Pinpoint the cell where the given text exists, returning its (x, y) midpoint coordinate. 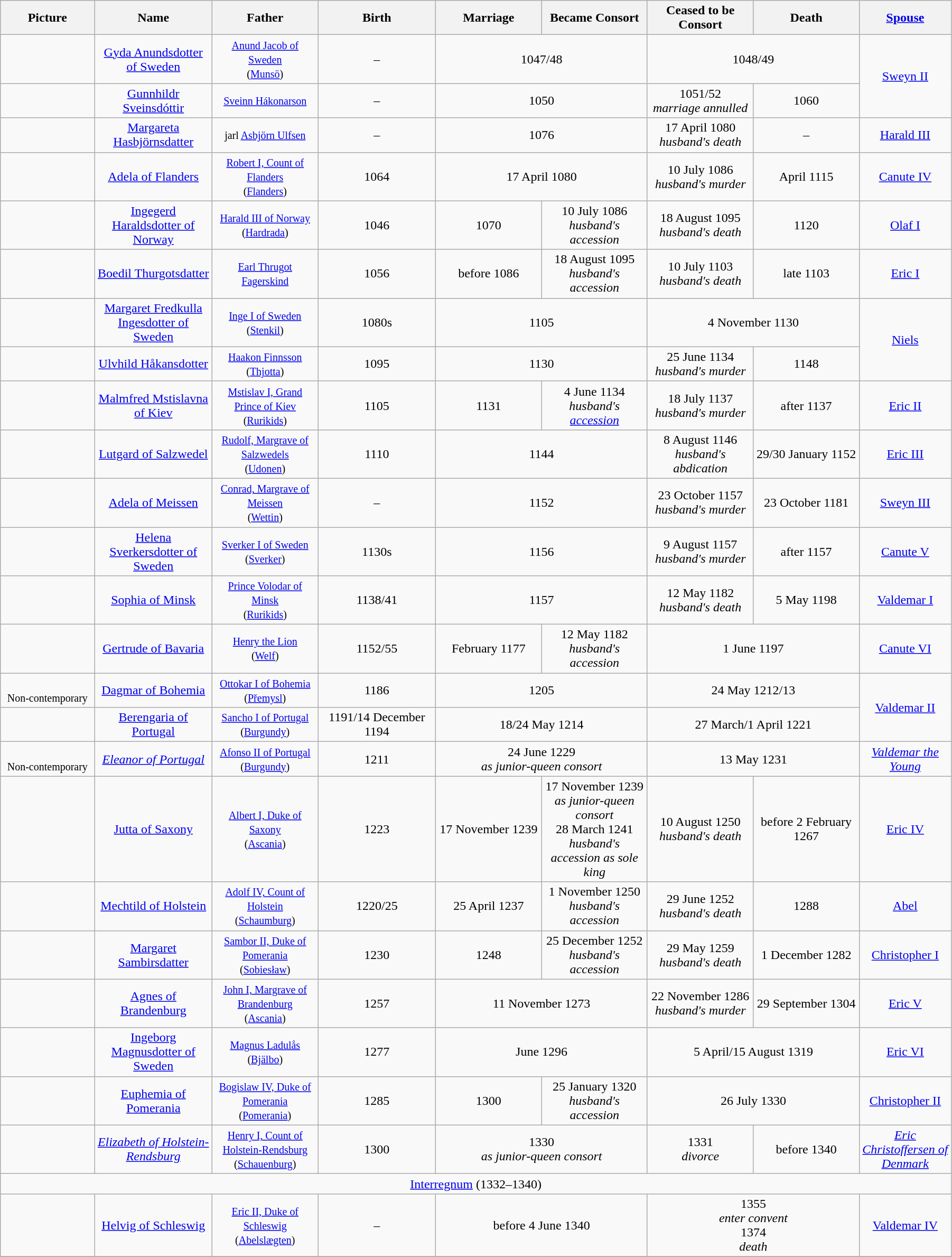
Mstislav I, Grand Prince of Kiev(Rurikids) (265, 405)
Eric Christoffersen of Denmark (905, 1149)
17 April 1080 (542, 176)
1152 (542, 502)
10 July 1086husband's murder (700, 176)
Interregnum (1332–1340) (476, 1184)
before 1340 (806, 1149)
Eric III (905, 454)
Jutta of Saxony (153, 829)
12 May 1182husband's death (700, 600)
18 August 1095husband's accession (594, 274)
1 June 1197 (753, 649)
Magnus Ladulås(Bjälbo) (265, 1052)
Berengaria of Portugal (153, 725)
1110 (377, 454)
10 July 1103husband's death (700, 274)
Ulvhild Håkansdotter (153, 364)
1047/48 (542, 59)
1277 (377, 1052)
18 August 1095 husband's death (700, 225)
Sambor II, Duke of Pomerania(Sobiesław) (265, 955)
Mechtild of Holstein (153, 906)
after 1157 (806, 552)
Lutgard of Salzwedel (153, 454)
Sverker I of Sweden(Sverker) (265, 552)
Christopher I (905, 955)
5 May 1198 (806, 600)
Gyda Anundsdotter of Sweden (153, 59)
17 November 1239 (489, 829)
1156 (542, 552)
1080s (377, 322)
22 November 1286husband's murder (700, 1003)
17 November 1239as junior-queen consort28 March 1241husband's accession as sole king (594, 829)
27 March/1 April 1221 (753, 725)
Earl Thrugot Fagerskind (265, 274)
Sancho I of Portugal(Burgundy) (265, 725)
23 October 1157husband's murder (700, 502)
1144 (542, 454)
Robert I, Count of Flanders(Flanders) (265, 176)
24 May 1212/13 (753, 690)
Rudolf, Margrave of Salzwedels(Udonen) (265, 454)
Helena Sverkersdotter of Sweden (153, 552)
1205 (542, 690)
Helvig of Schleswig (153, 1225)
Malmfred Mstislavna of Kiev (153, 405)
1131 (489, 405)
1248 (489, 955)
10 July 1086husband's accession (594, 225)
Anund Jacob of Sweden(Munsö) (265, 59)
Sophia of Minsk (153, 600)
Valdemar II (905, 707)
June 1296 (542, 1052)
1257 (377, 1003)
29 June 1252husband's death (700, 906)
Euphemia of Pomerania (153, 1101)
February 1177 (489, 649)
John I, Margrave of Brandenburg(Ascania) (265, 1003)
Sweyn III (905, 502)
Eric II, Duke of Schleswig(Abelslægten) (265, 1225)
Gertrude of Bavaria (153, 649)
Ingeborg Magnusdotter of Sweden (153, 1052)
Father (265, 18)
Ceased to be Consort (700, 18)
Eric II (905, 405)
26 July 1330 (753, 1101)
Eleanor of Portugal (153, 759)
25 December 1252husband's accession (594, 955)
Conrad, Margrave of Meissen(Wettin) (265, 502)
Sweyn II (905, 76)
17 April 1080husband's death (700, 135)
Valdemar the Young (905, 759)
1220/25 (377, 906)
1148 (806, 364)
1186 (377, 690)
Harald III of Norway(Hardrada) (265, 225)
Eric VI (905, 1052)
1230 (377, 955)
Afonso II of Portugal(Burgundy) (265, 759)
25 April 1237 (489, 906)
Adela of Meissen (153, 502)
late 1103 (806, 274)
29 September 1304 (806, 1003)
1048/49 (753, 59)
25 January 1320husband's accession (594, 1101)
4 November 1130 (753, 322)
Margareta Hasbjörnsdatter (153, 135)
1064 (377, 176)
1051/52marriage annulled (700, 100)
8 August 1146husband's abdication (700, 454)
Picture (48, 18)
Margaret Fredkulla Ingesdotter of Sweden (153, 322)
Harald III (905, 135)
11 November 1273 (542, 1003)
1070 (489, 225)
12 May 1182husband's accession (594, 649)
Eric I (905, 274)
after 1137 (806, 405)
10 August 1250husband's death (700, 829)
Inge I of Sweden(Stenkil) (265, 322)
Eric V (905, 1003)
Henry the Lion(Welf) (265, 649)
Canute IV (905, 176)
Niels (905, 339)
23 October 1181 (806, 502)
Sveinn Hákonarson (265, 100)
Adolf IV, Count of Holstein(Schaumburg) (265, 906)
April 1115 (806, 176)
Death (806, 18)
Abel (905, 906)
1211 (377, 759)
Valdemar IV (905, 1225)
1152/55 (377, 649)
Haakon Finnsson(Thjotta) (265, 364)
Albert I, Duke of Saxony(Ascania) (265, 829)
Spouse (905, 18)
Canute V (905, 552)
1355enter convent1374death (753, 1225)
13 May 1231 (753, 759)
1050 (542, 100)
before 2 February 1267 (806, 829)
Olaf I (905, 225)
Henry I, Count of Holstein-Rendsburg(Schauenburg) (265, 1149)
29 May 1259husband's death (700, 955)
25 June 1134husband's murder (700, 364)
before 1086 (489, 274)
1157 (542, 600)
4 June 1134husband's accession (594, 405)
9 August 1157husband's murder (700, 552)
jarl Asbjörn Ulfsen (265, 135)
29/30 January 1152 (806, 454)
18 July 1137husband's murder (700, 405)
Agnes of Brandenburg (153, 1003)
Marriage (489, 18)
Margaret Sambirsdatter (153, 955)
1095 (377, 364)
1130 (542, 364)
1130s (377, 552)
Adela of Flanders (153, 176)
1 December 1282 (806, 955)
1 November 1250husband's accession (594, 906)
1331divorce (700, 1149)
Christopher II (905, 1101)
24 June 1229as junior-queen consort (542, 759)
1120 (806, 225)
Gunnhildr Sveinsdóttir (153, 100)
1288 (806, 906)
Became Consort (594, 18)
1223 (377, 829)
Canute VI (905, 649)
before 4 June 1340 (542, 1225)
Boedil Thurgotsdatter (153, 274)
Birth (377, 18)
Prince Volodar of Minsk(Rurikids) (265, 600)
Name (153, 18)
Elizabeth of Holstein-Rendsburg (153, 1149)
Ingegerd Haraldsdotter of Norway (153, 225)
1330as junior-queen consort (542, 1149)
1056 (377, 274)
Valdemar I (905, 600)
1138/41 (377, 600)
Bogislaw IV, Duke of Pomerania(Pomerania) (265, 1101)
5 April/15 August 1319 (753, 1052)
Ottokar I of Bohemia(Přemysl) (265, 690)
18/24 May 1214 (542, 725)
1285 (377, 1101)
1060 (806, 100)
Dagmar of Bohemia (153, 690)
1046 (377, 225)
Eric IV (905, 829)
1076 (542, 135)
1191/14 December 1194 (377, 725)
